For the text-containing cell, return its midpoint in (x, y) coordinate format. 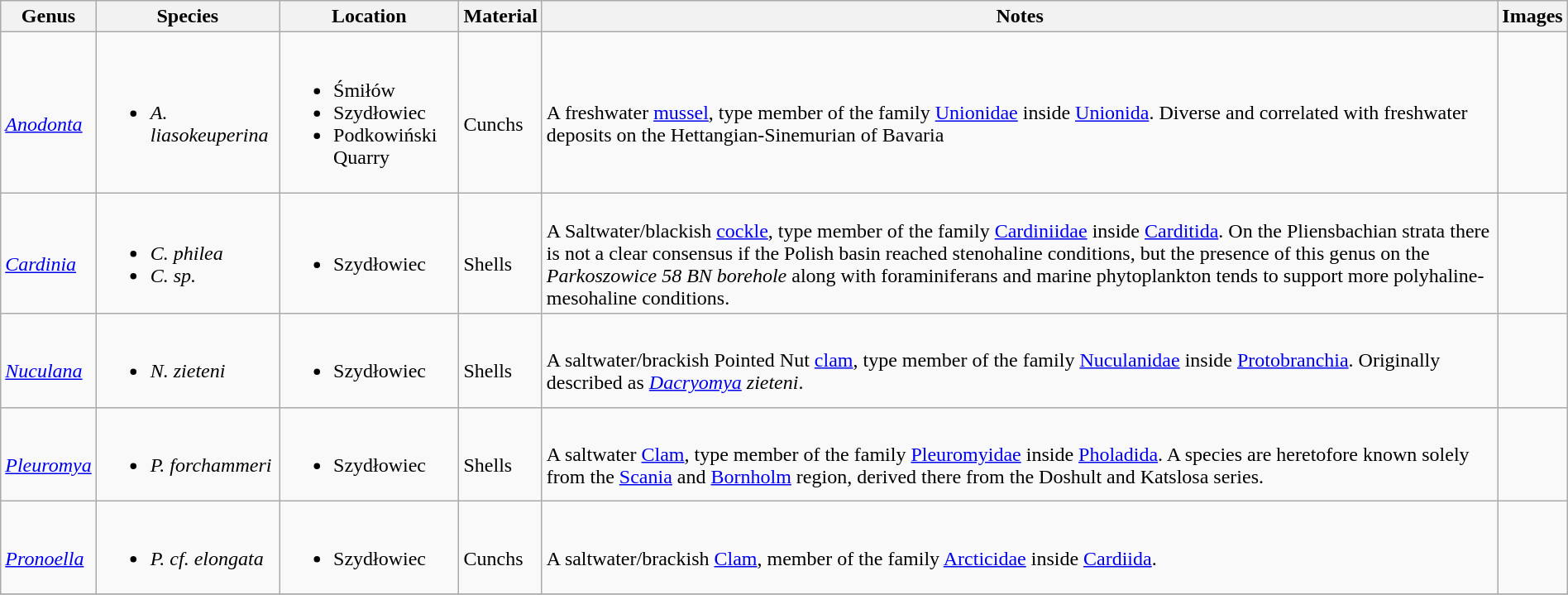
A. liasokeuperina (187, 113)
Cardinia (48, 253)
Location (369, 17)
A saltwater/brackish Pointed Nut clam, type member of the family Nuculanidae inside Protobranchia. Originally described as Dacryomya zieteni. (1019, 361)
Nuculana (48, 361)
Pronoella (48, 548)
Anodonta (48, 113)
Material (500, 17)
Images (1532, 17)
Genus (48, 17)
Pleuromya (48, 453)
P. forchammeri (187, 453)
A saltwater/brackish Clam, member of the family Arcticidae inside Cardiida. (1019, 548)
C. phileaC. sp. (187, 253)
Notes (1019, 17)
Species (187, 17)
P. cf. elongata (187, 548)
N. zieteni (187, 361)
ŚmiłówSzydłowiecPodkowiński Quarry (369, 113)
